Output the [X, Y] coordinate of the center of the cell containing the given text.  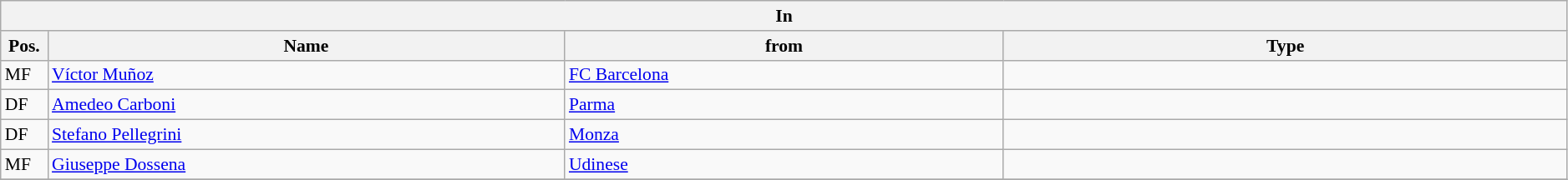
FC Barcelona [784, 75]
Name [306, 46]
Víctor Muñoz [306, 75]
In [784, 16]
from [784, 46]
Parma [784, 105]
Stefano Pellegrini [306, 135]
Monza [784, 135]
Udinese [784, 164]
Giuseppe Dossena [306, 164]
Pos. [24, 46]
Type [1285, 46]
Amedeo Carboni [306, 105]
